Return the (X, Y) coordinate for the center point of the cell that contains the specified text.  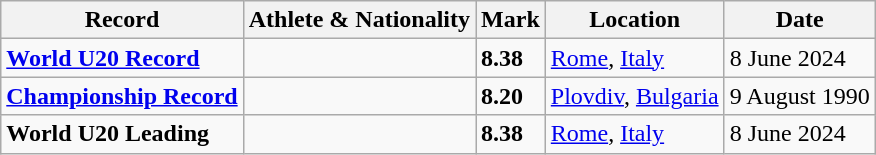
8.20 (511, 96)
Record (122, 20)
World U20 Leading (122, 134)
9 August 1990 (800, 96)
Championship Record (122, 96)
Plovdiv, Bulgaria (634, 96)
Location (634, 20)
Date (800, 20)
Mark (511, 20)
Athlete & Nationality (359, 20)
World U20 Record (122, 58)
